Determine the [X, Y] coordinate at the center of the cell enclosing the given text.  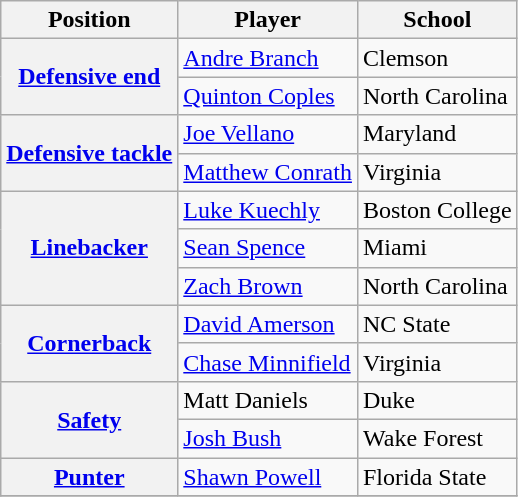
Clemson [437, 58]
Sean Spence [268, 248]
Matt Daniels [268, 400]
Wake Forest [437, 438]
Miami [437, 248]
Punter [90, 477]
Player [268, 20]
Defensive end [90, 77]
Cornerback [90, 343]
Defensive tackle [90, 153]
David Amerson [268, 324]
Position [90, 20]
Joe Vellano [268, 134]
Luke Kuechly [268, 210]
Maryland [437, 134]
Boston College [437, 210]
Matthew Conrath [268, 172]
Shawn Powell [268, 477]
Josh Bush [268, 438]
Zach Brown [268, 286]
Safety [90, 419]
Quinton Coples [268, 96]
NC State [437, 324]
Duke [437, 400]
School [437, 20]
Florida State [437, 477]
Chase Minnifield [268, 362]
Linebacker [90, 248]
Andre Branch [268, 58]
